Return (x, y) of the center of cell containing provided text 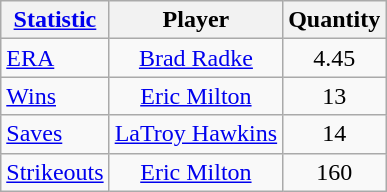
ERA (55, 58)
Quantity (334, 20)
14 (334, 134)
13 (334, 96)
Statistic (55, 20)
4.45 (334, 58)
160 (334, 172)
Saves (55, 134)
LaTroy Hawkins (196, 134)
Brad Radke (196, 58)
Player (196, 20)
Strikeouts (55, 172)
Wins (55, 96)
